Locate the cell with the specified text and output its (X, Y) center coordinate. 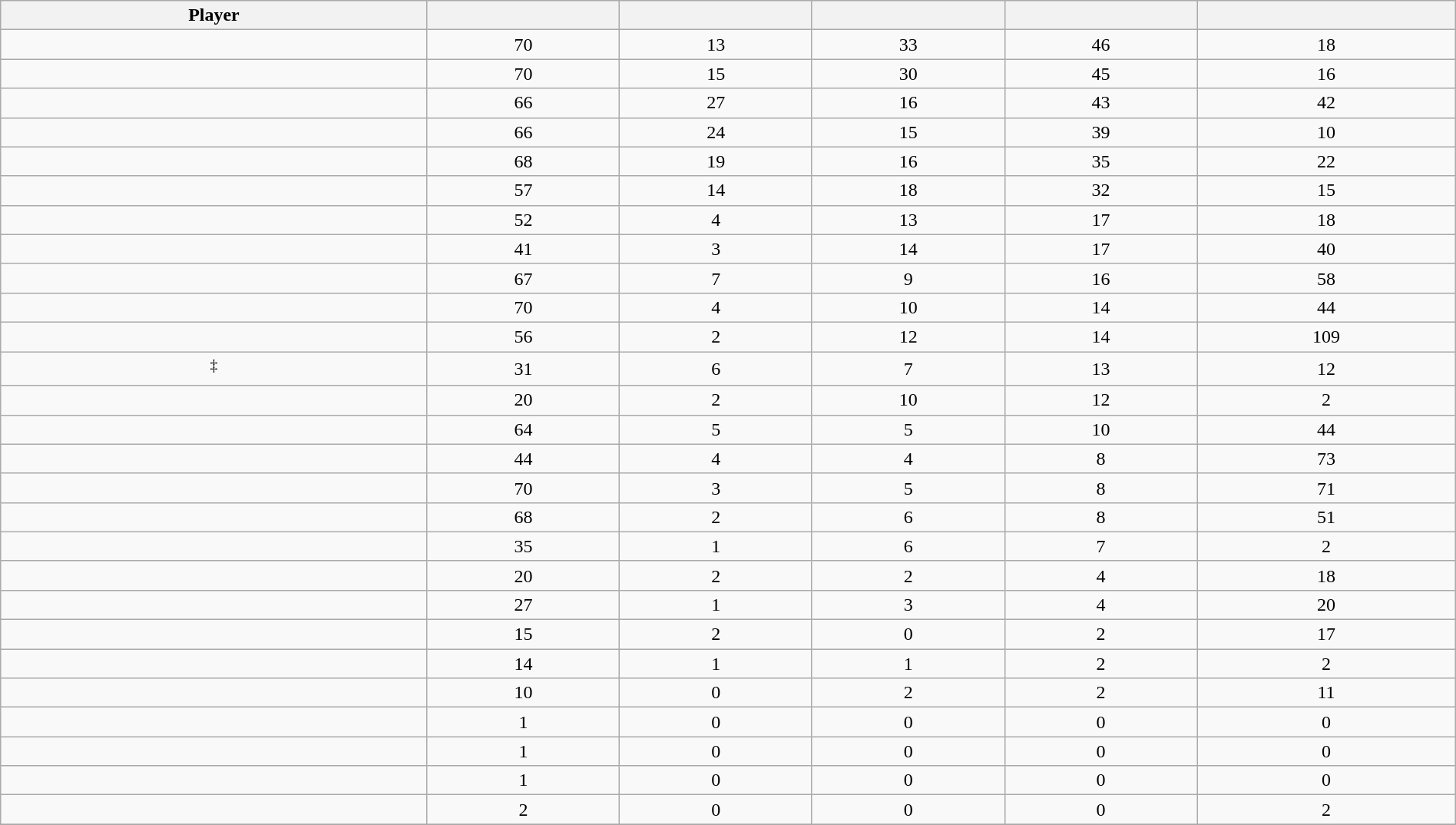
24 (716, 132)
33 (908, 45)
39 (1101, 132)
11 (1327, 693)
41 (524, 249)
32 (1101, 191)
51 (1327, 517)
64 (524, 429)
43 (1101, 103)
40 (1327, 249)
57 (524, 191)
45 (1101, 74)
73 (1327, 459)
9 (908, 278)
31 (524, 369)
67 (524, 278)
52 (524, 220)
58 (1327, 278)
56 (524, 336)
22 (1327, 161)
42 (1327, 103)
71 (1327, 488)
109 (1327, 336)
Player (213, 15)
19 (716, 161)
‡ (213, 369)
30 (908, 74)
46 (1101, 45)
